Pinpoint the cell where the given text exists, returning its [X, Y] midpoint coordinate. 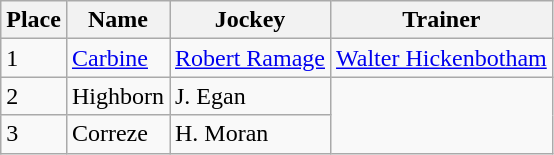
Walter Hickenbotham [442, 58]
H. Moran [250, 134]
Correze [118, 134]
3 [34, 134]
1 [34, 58]
Jockey [250, 20]
J. Egan [250, 96]
Name [118, 20]
Robert Ramage [250, 58]
Trainer [442, 20]
Carbine [118, 58]
Highborn [118, 96]
2 [34, 96]
Place [34, 20]
